Return (x, y) of the center of cell containing provided text 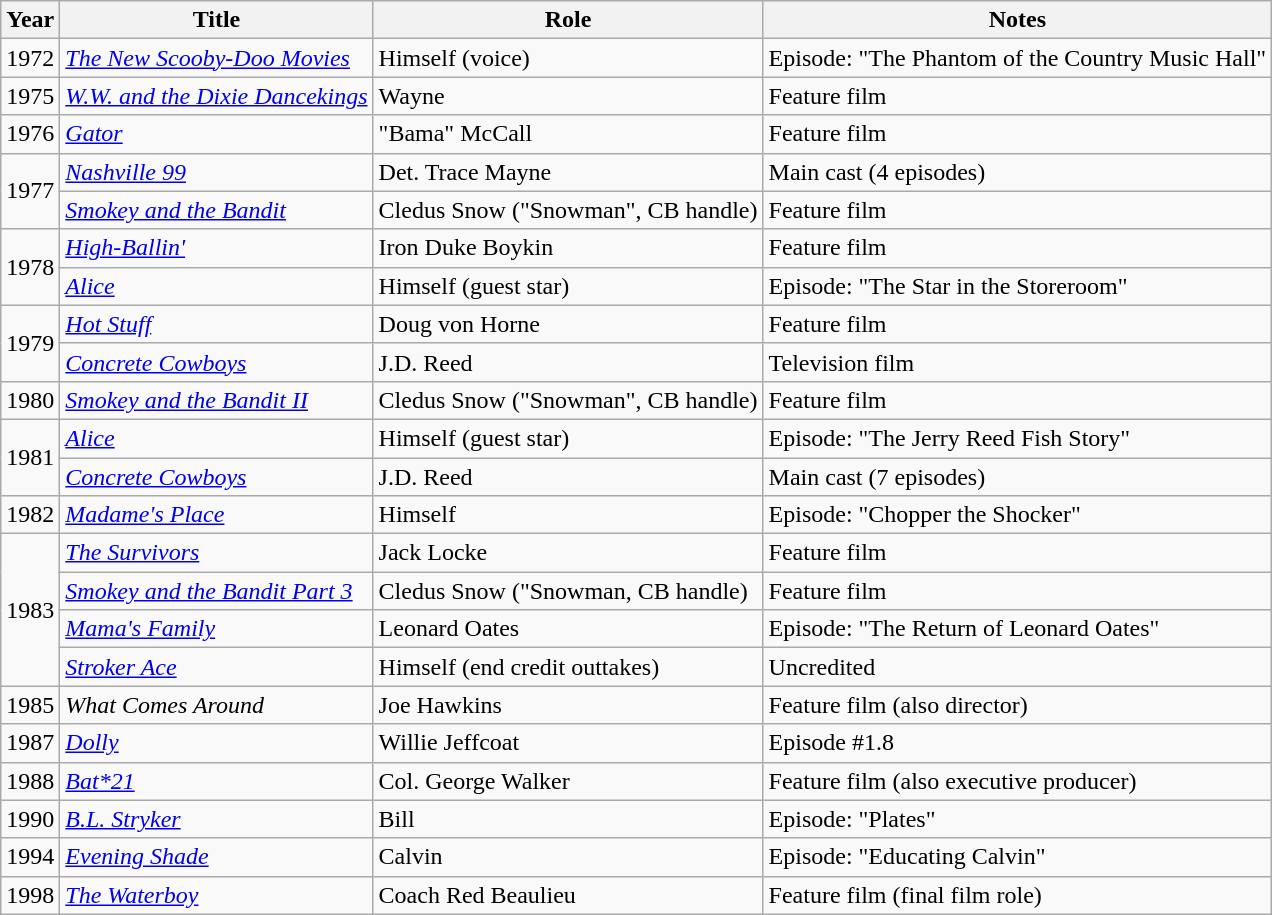
1979 (30, 343)
Bill (568, 819)
1977 (30, 191)
Himself (568, 515)
Mama's Family (216, 629)
Coach Red Beaulieu (568, 895)
Stroker Ace (216, 667)
Himself (voice) (568, 58)
Smokey and the Bandit II (216, 400)
Nashville 99 (216, 172)
1981 (30, 457)
Role (568, 20)
B.L. Stryker (216, 819)
The Survivors (216, 553)
Television film (1018, 362)
Episode: "The Phantom of the Country Music Hall" (1018, 58)
1982 (30, 515)
Willie Jeffcoat (568, 743)
1990 (30, 819)
Episode: "The Return of Leonard Oates" (1018, 629)
1980 (30, 400)
Iron Duke Boykin (568, 248)
Jack Locke (568, 553)
Madame's Place (216, 515)
Notes (1018, 20)
Episode #1.8 (1018, 743)
W.W. and the Dixie Dancekings (216, 96)
Feature film (also director) (1018, 705)
Bat*21 (216, 781)
Dolly (216, 743)
The Waterboy (216, 895)
1978 (30, 267)
Calvin (568, 857)
Doug von Horne (568, 324)
Main cast (7 episodes) (1018, 477)
Title (216, 20)
Main cast (4 episodes) (1018, 172)
Episode: "Plates" (1018, 819)
1972 (30, 58)
Year (30, 20)
Smokey and the Bandit Part 3 (216, 591)
Episode: "The Star in the Storeroom" (1018, 286)
Joe Hawkins (568, 705)
1976 (30, 134)
What Comes Around (216, 705)
The New Scooby-Doo Movies (216, 58)
Uncredited (1018, 667)
"Bama" McCall (568, 134)
Evening Shade (216, 857)
Smokey and the Bandit (216, 210)
1994 (30, 857)
Hot Stuff (216, 324)
Det. Trace Mayne (568, 172)
Himself (end credit outtakes) (568, 667)
High-Ballin' (216, 248)
1983 (30, 610)
Cledus Snow ("Snowman, CB handle) (568, 591)
Feature film (also executive producer) (1018, 781)
1987 (30, 743)
Wayne (568, 96)
Episode: "The Jerry Reed Fish Story" (1018, 438)
Episode: "Educating Calvin" (1018, 857)
Col. George Walker (568, 781)
Leonard Oates (568, 629)
Episode: "Chopper the Shocker" (1018, 515)
Gator (216, 134)
1988 (30, 781)
1975 (30, 96)
1998 (30, 895)
Feature film (final film role) (1018, 895)
1985 (30, 705)
